Determine the (X, Y) coordinate at the center of the cell enclosing the given text.  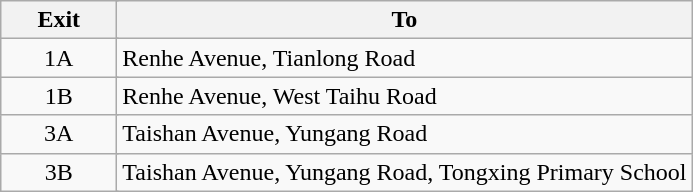
3B (59, 172)
Renhe Avenue, Tianlong Road (404, 58)
1B (59, 96)
Renhe Avenue, West Taihu Road (404, 96)
To (404, 20)
1A (59, 58)
3A (59, 134)
Exit (59, 20)
Taishan Avenue, Yungang Road, Tongxing Primary School (404, 172)
Taishan Avenue, Yungang Road (404, 134)
